Return (X, Y) of the center of cell containing provided text 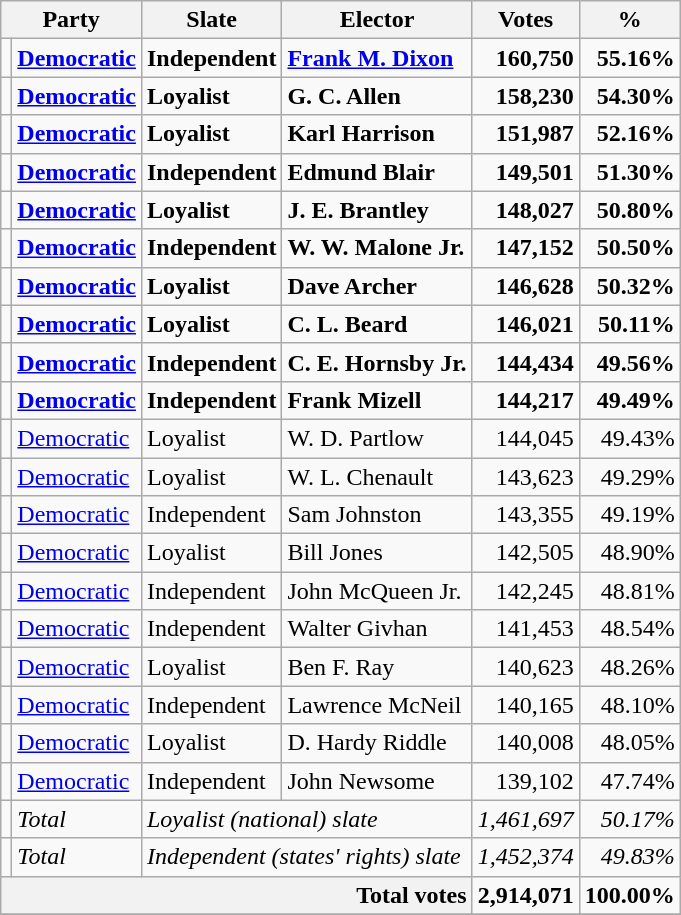
50.80% (630, 210)
142,245 (526, 591)
147,152 (526, 248)
2,914,071 (526, 895)
146,021 (526, 324)
50.32% (630, 286)
W. L. Chenault (377, 477)
144,434 (526, 362)
48.10% (630, 705)
140,623 (526, 667)
140,165 (526, 705)
48.90% (630, 553)
151,987 (526, 134)
Lawrence McNeil (377, 705)
50.50% (630, 248)
Total votes (236, 895)
141,453 (526, 629)
100.00% (630, 895)
54.30% (630, 96)
Frank Mizell (377, 400)
158,230 (526, 96)
144,217 (526, 400)
48.54% (630, 629)
142,505 (526, 553)
140,008 (526, 743)
160,750 (526, 58)
% (630, 20)
143,355 (526, 515)
Independent (states' rights) slate (306, 857)
Karl Harrison (377, 134)
143,623 (526, 477)
Elector (377, 20)
50.17% (630, 819)
49.49% (630, 400)
G. C. Allen (377, 96)
51.30% (630, 172)
Walter Givhan (377, 629)
50.11% (630, 324)
Frank M. Dixon (377, 58)
144,045 (526, 438)
Edmund Blair (377, 172)
Bill Jones (377, 553)
48.81% (630, 591)
C. E. Hornsby Jr. (377, 362)
48.05% (630, 743)
148,027 (526, 210)
W. D. Partlow (377, 438)
Sam Johnston (377, 515)
47.74% (630, 781)
49.56% (630, 362)
Party (72, 20)
48.26% (630, 667)
C. L. Beard (377, 324)
49.83% (630, 857)
D. Hardy Riddle (377, 743)
149,501 (526, 172)
49.19% (630, 515)
1,452,374 (526, 857)
55.16% (630, 58)
Loyalist (national) slate (306, 819)
John McQueen Jr. (377, 591)
49.29% (630, 477)
John Newsome (377, 781)
Dave Archer (377, 286)
Slate (211, 20)
52.16% (630, 134)
1,461,697 (526, 819)
Votes (526, 20)
49.43% (630, 438)
J. E. Brantley (377, 210)
W. W. Malone Jr. (377, 248)
146,628 (526, 286)
139,102 (526, 781)
Ben F. Ray (377, 667)
